Provide the (x, y) coordinate of the cell's center where the given text is located.  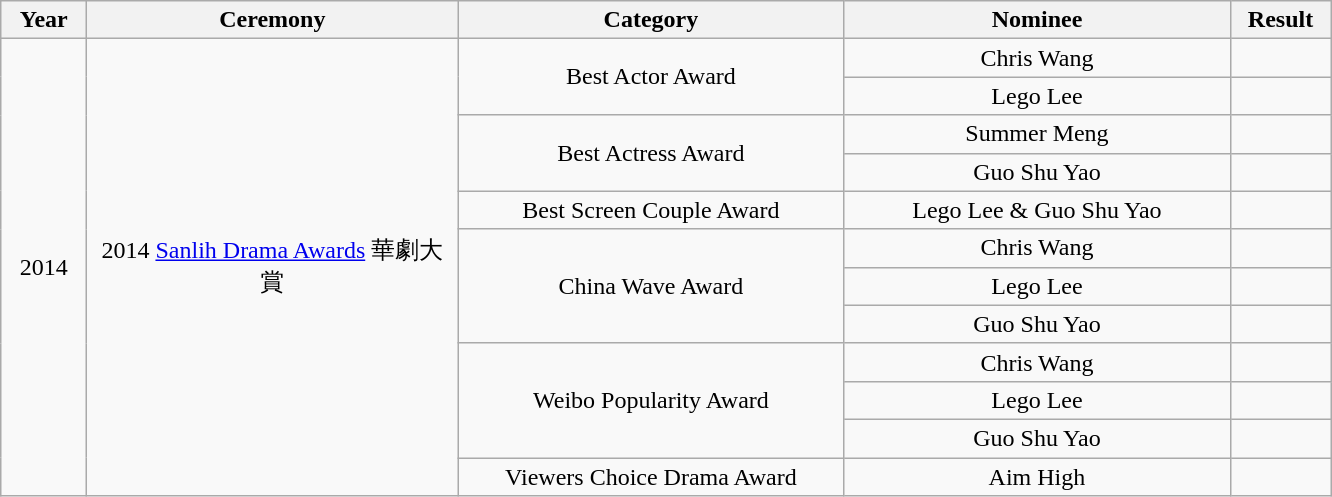
Weibo Popularity Award (651, 400)
Year (44, 20)
Category (651, 20)
Viewers Choice Drama Award (651, 477)
Best Screen Couple Award (651, 210)
Aim High (1037, 477)
Nominee (1037, 20)
2014 Sanlih Drama Awards 華劇大賞 (272, 268)
Best Actor Award (651, 77)
Summer Meng (1037, 134)
China Wave Award (651, 286)
2014 (44, 268)
Best Actress Award (651, 153)
Lego Lee & Guo Shu Yao (1037, 210)
Ceremony (272, 20)
Result (1280, 20)
